Pinpoint the cell where the given text exists, returning its [X, Y] midpoint coordinate. 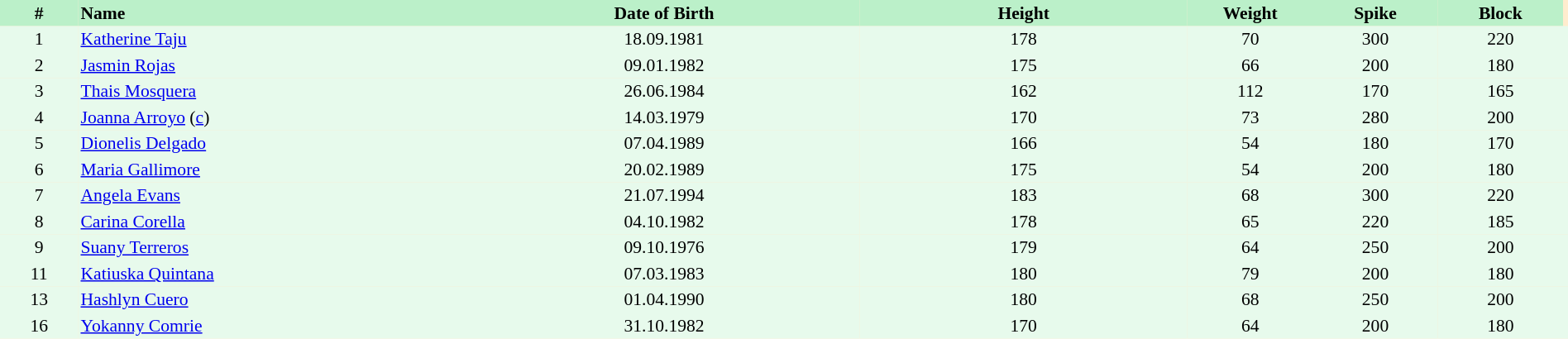
13 [39, 299]
165 [1500, 91]
26.06.1984 [664, 91]
Katherine Taju [273, 40]
70 [1250, 40]
Height [1024, 13]
112 [1250, 91]
11 [39, 274]
01.04.1990 [664, 299]
Maria Gallimore [273, 169]
21.07.1994 [664, 195]
6 [39, 169]
Joanna Arroyo (c) [273, 117]
280 [1374, 117]
18.09.1981 [664, 40]
Yokanny Comrie [273, 326]
16 [39, 326]
# [39, 13]
Weight [1250, 13]
183 [1024, 195]
31.10.1982 [664, 326]
Carina Corella [273, 222]
Thais Mosquera [273, 91]
185 [1500, 222]
166 [1024, 144]
07.03.1983 [664, 274]
9 [39, 248]
66 [1250, 65]
1 [39, 40]
65 [1250, 222]
3 [39, 91]
Dionelis Delgado [273, 144]
09.10.1976 [664, 248]
Hashlyn Cuero [273, 299]
Jasmin Rojas [273, 65]
09.01.1982 [664, 65]
8 [39, 222]
79 [1250, 274]
179 [1024, 248]
2 [39, 65]
Angela Evans [273, 195]
Katiuska Quintana [273, 274]
14.03.1979 [664, 117]
Block [1500, 13]
Name [273, 13]
20.02.1989 [664, 169]
7 [39, 195]
Spike [1374, 13]
162 [1024, 91]
07.04.1989 [664, 144]
04.10.1982 [664, 222]
Suany Terreros [273, 248]
Date of Birth [664, 13]
4 [39, 117]
5 [39, 144]
73 [1250, 117]
